Locate the cell with the specified text and output its [X, Y] center coordinate. 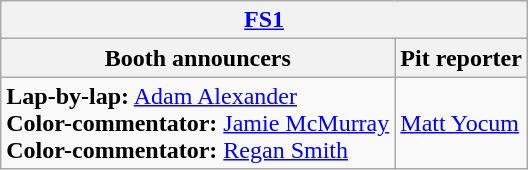
Pit reporter [462, 58]
Lap-by-lap: Adam AlexanderColor-commentator: Jamie McMurrayColor-commentator: Regan Smith [198, 123]
FS1 [264, 20]
Booth announcers [198, 58]
Matt Yocum [462, 123]
